Find where the given text appears and provide that cell's center as (x, y) coordinate. 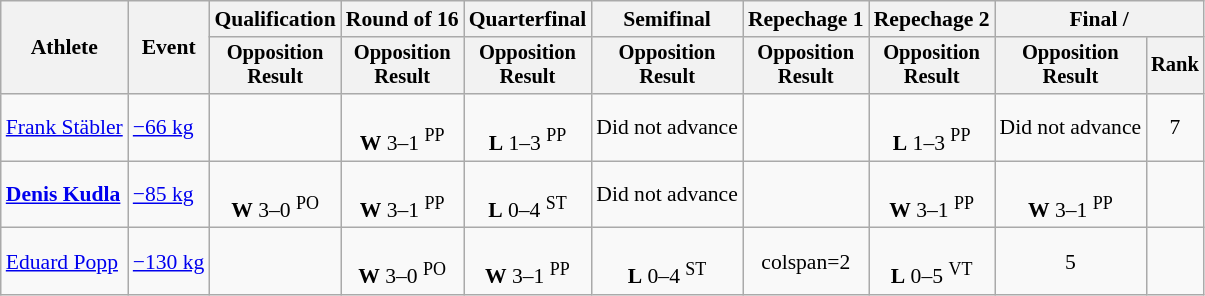
5 (1071, 262)
Eduard Popp (64, 262)
Qualification (274, 19)
Rank (1175, 66)
Event (169, 48)
Semifinal (667, 19)
−130 kg (169, 262)
Athlete (64, 48)
L 0–5 VT (932, 262)
Round of 16 (402, 19)
−66 kg (169, 128)
Final / (1100, 19)
Repechage 1 (806, 19)
Denis Kudla (64, 194)
Repechage 2 (932, 19)
Quarterfinal (528, 19)
−85 kg (169, 194)
Frank Stäbler (64, 128)
colspan=2 (806, 262)
7 (1175, 128)
